Return [X, Y] of the center of cell containing provided text 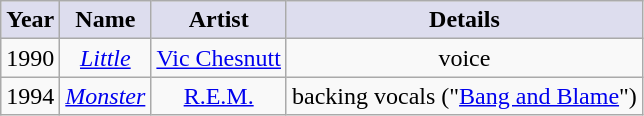
Little [106, 58]
backing vocals ("Bang and Blame") [464, 96]
1990 [30, 58]
Vic Chesnutt [219, 58]
Details [464, 20]
Name [106, 20]
1994 [30, 96]
Artist [219, 20]
voice [464, 58]
Monster [106, 96]
Year [30, 20]
R.E.M. [219, 96]
